From the cell containing the given text, extract its center point as [x, y] coordinate. 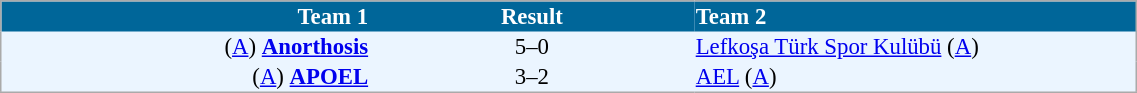
Team 1 [186, 16]
3–2 [532, 77]
(A) Anorthosis [186, 47]
Result [532, 16]
5–0 [532, 47]
Team 2 [916, 16]
AEL (A) [916, 77]
(A) APOEL [186, 77]
Lefkoşa Türk Spor Kulübü (A) [916, 47]
